Search for the cell housing the specified text and yield its (X, Y) center coordinate. 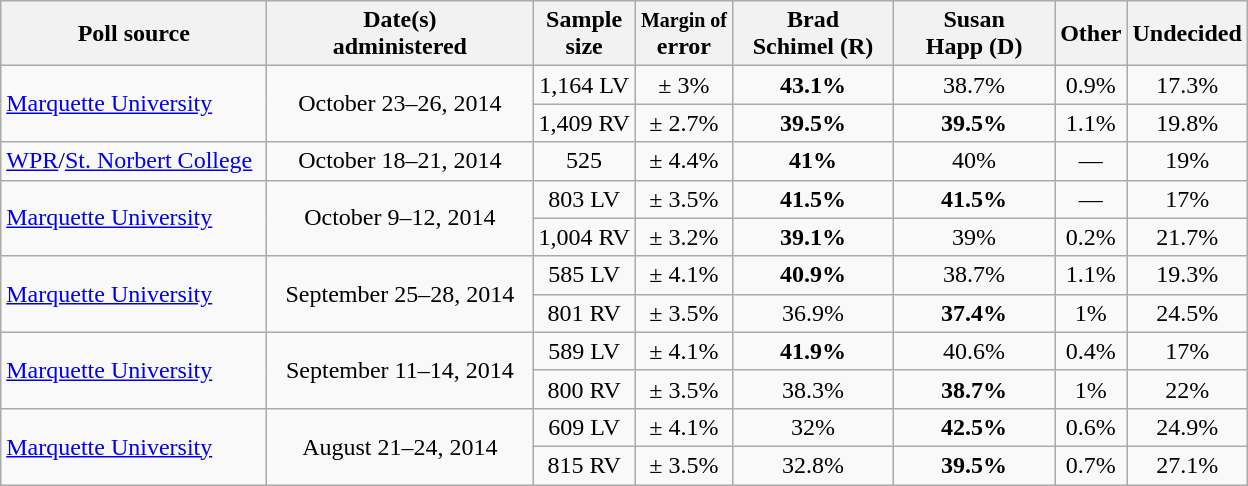
0.4% (1091, 351)
801 RV (584, 313)
19.8% (1187, 123)
43.1% (812, 85)
39% (974, 237)
1,164 LV (584, 85)
0.9% (1091, 85)
± 3% (684, 85)
October 23–26, 2014 (400, 104)
40.9% (812, 275)
815 RV (584, 465)
32% (812, 427)
800 RV (584, 389)
0.6% (1091, 427)
± 3.2% (684, 237)
585 LV (584, 275)
0.2% (1091, 237)
0.7% (1091, 465)
September 11–14, 2014 (400, 370)
± 2.7% (684, 123)
21.7% (1187, 237)
Undecided (1187, 34)
WPR/St. Norbert College (134, 161)
40.6% (974, 351)
19.3% (1187, 275)
525 (584, 161)
41.9% (812, 351)
609 LV (584, 427)
Date(s)administered (400, 34)
1,409 RV (584, 123)
24.5% (1187, 313)
SusanHapp (D) (974, 34)
Samplesize (584, 34)
Margin oferror (684, 34)
38.3% (812, 389)
Other (1091, 34)
40% (974, 161)
36.9% (812, 313)
October 9–12, 2014 (400, 218)
Poll source (134, 34)
October 18–21, 2014 (400, 161)
± 4.4% (684, 161)
BradSchimel (R) (812, 34)
32.8% (812, 465)
August 21–24, 2014 (400, 446)
27.1% (1187, 465)
1,004 RV (584, 237)
37.4% (974, 313)
41% (812, 161)
September 25–28, 2014 (400, 294)
589 LV (584, 351)
24.9% (1187, 427)
19% (1187, 161)
17.3% (1187, 85)
22% (1187, 389)
39.1% (812, 237)
803 LV (584, 199)
42.5% (974, 427)
